Determine the (X, Y) coordinate at the center of the cell enclosing the given text.  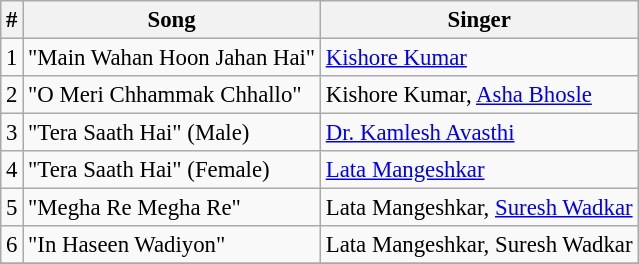
Kishore Kumar, Asha Bhosle (478, 95)
1 (12, 58)
5 (12, 208)
6 (12, 245)
Song (172, 20)
"Megha Re Megha Re" (172, 208)
"O Meri Chhammak Chhallo" (172, 95)
"Tera Saath Hai" (Female) (172, 170)
# (12, 20)
3 (12, 133)
4 (12, 170)
"Main Wahan Hoon Jahan Hai" (172, 58)
Lata Mangeshkar (478, 170)
Dr. Kamlesh Avasthi (478, 133)
Kishore Kumar (478, 58)
2 (12, 95)
Singer (478, 20)
"In Haseen Wadiyon" (172, 245)
"Tera Saath Hai" (Male) (172, 133)
